Find where the given text appears and provide that cell's center as (x, y) coordinate. 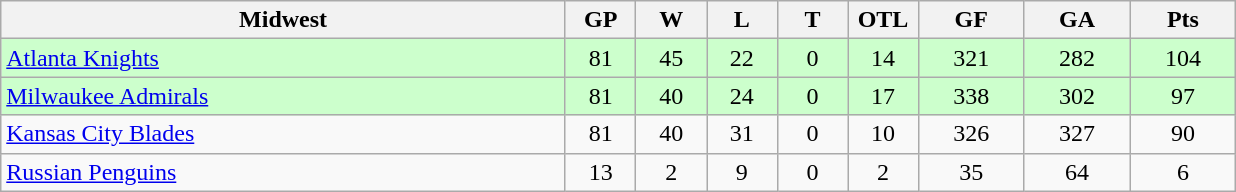
90 (1183, 134)
104 (1183, 58)
282 (1077, 58)
321 (971, 58)
L (742, 20)
326 (971, 134)
45 (672, 58)
17 (884, 96)
Russian Penguins (284, 172)
GP (600, 20)
GF (971, 20)
9 (742, 172)
Milwaukee Admirals (284, 96)
GA (1077, 20)
302 (1077, 96)
Pts (1183, 20)
13 (600, 172)
OTL (884, 20)
97 (1183, 96)
Atlanta Knights (284, 58)
35 (971, 172)
22 (742, 58)
6 (1183, 172)
64 (1077, 172)
338 (971, 96)
Midwest (284, 20)
T (812, 20)
10 (884, 134)
W (672, 20)
31 (742, 134)
24 (742, 96)
14 (884, 58)
Kansas City Blades (284, 134)
327 (1077, 134)
